From the cell containing the given text, extract its center point as [x, y] coordinate. 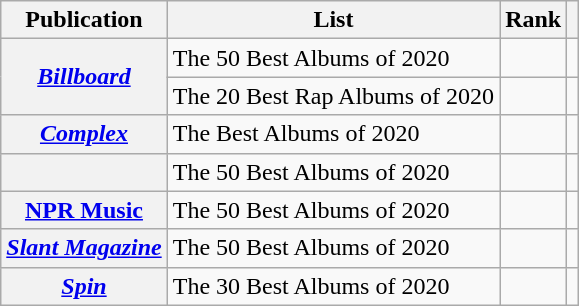
Slant Magazine [84, 248]
The 30 Best Albums of 2020 [333, 286]
Billboard [84, 77]
Rank [534, 20]
NPR Music [84, 210]
Spin [84, 286]
List [333, 20]
Publication [84, 20]
The Best Albums of 2020 [333, 134]
Complex [84, 134]
The 20 Best Rap Albums of 2020 [333, 96]
